Pinpoint the cell where the given text exists, returning its (X, Y) midpoint coordinate. 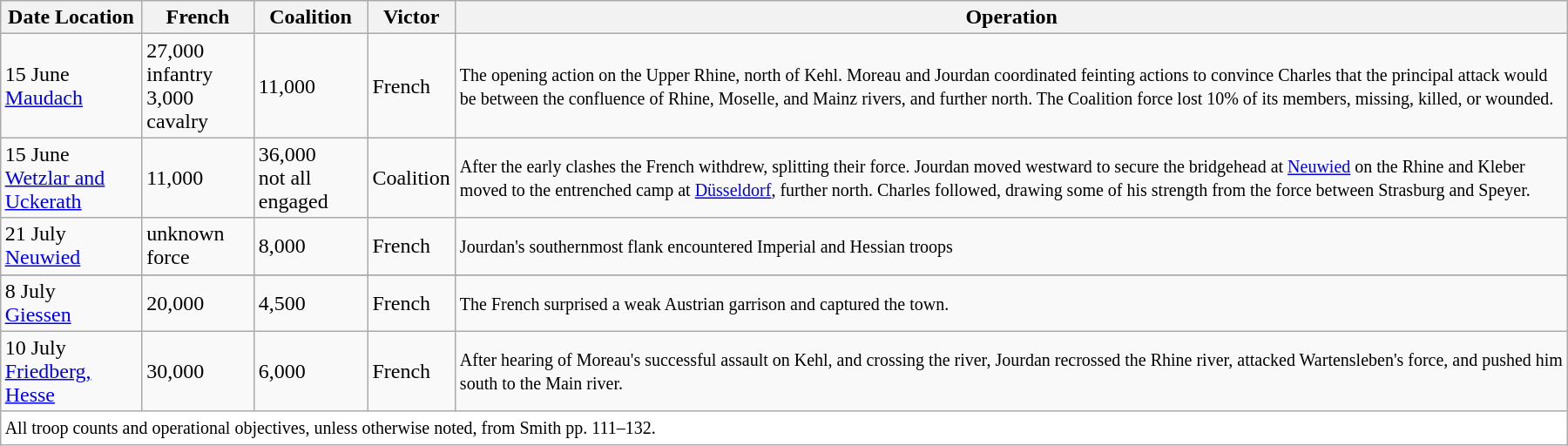
21 July Neuwied (71, 246)
8,000 (310, 246)
unknown force (199, 246)
15 June Wetzlar and Uckerath (71, 178)
Date Location (71, 17)
15 June Maudach (71, 85)
30,000 (199, 371)
6,000 (310, 371)
The French surprised a weak Austrian garrison and captured the town. (1011, 303)
27,000 infantry3,000 cavalry (199, 85)
10 July Friedberg, Hesse (71, 371)
Jourdan's southernmost flank encountered Imperial and Hessian troops (1011, 246)
4,500 (310, 303)
Victor (411, 17)
20,000 (199, 303)
36,000not all engaged (310, 178)
All troop counts and operational objectives, unless otherwise noted, from Smith pp. 111–132. (784, 428)
8 July Giessen (71, 303)
Operation (1011, 17)
